Capture the cell that displays the provided text and extract its [x, y] central coordinate. 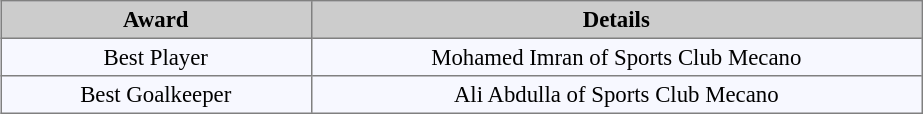
Best Goalkeeper [155, 95]
Mohamed Imran of Sports Club Mecano [616, 57]
Best Player [155, 57]
Award [155, 20]
Details [616, 20]
Ali Abdulla of Sports Club Mecano [616, 95]
